Extract the [X, Y] coordinate from the center of the cell holding the provided text.  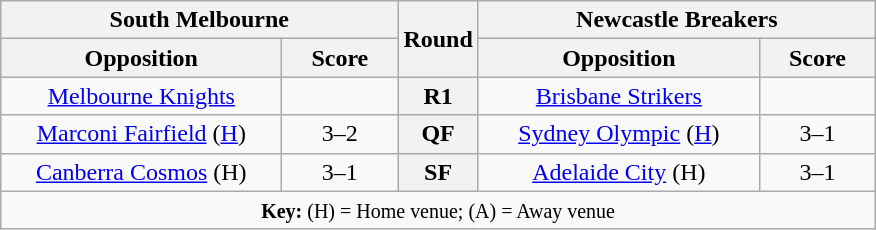
Sydney Olympic (H) [618, 134]
Round [438, 39]
3–2 [340, 134]
SF [438, 172]
Marconi Fairfield (H) [142, 134]
Key: (H) = Home venue; (A) = Away venue [438, 210]
South Melbourne [200, 20]
R1 [438, 96]
QF [438, 134]
Brisbane Strikers [618, 96]
Adelaide City (H) [618, 172]
Melbourne Knights [142, 96]
Newcastle Breakers [676, 20]
Canberra Cosmos (H) [142, 172]
